Provide the [X, Y] coordinate of the cell's center where the given text is located.  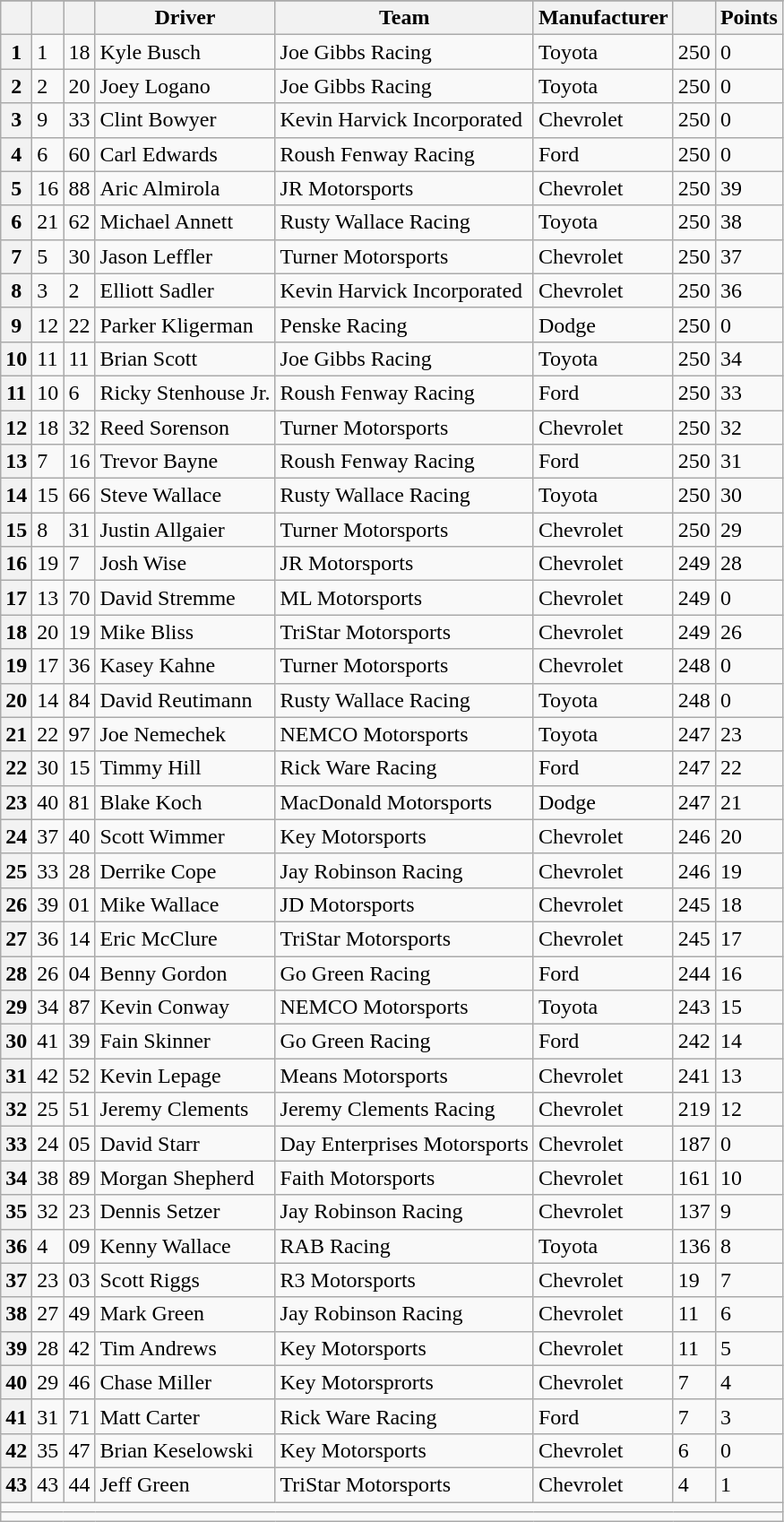
Parker Kligerman [185, 324]
Kasey Kahne [185, 666]
09 [79, 1246]
Tim Andrews [185, 1348]
Day Enterprises Motorsports [404, 1144]
71 [79, 1416]
David Starr [185, 1144]
51 [79, 1110]
70 [79, 598]
Fain Skinner [185, 1042]
MacDonald Motorsports [404, 802]
R3 Motorsports [404, 1280]
Jeremy Clements [185, 1110]
88 [79, 188]
JD Motorsports [404, 904]
Mark Green [185, 1314]
136 [694, 1246]
Timmy Hill [185, 768]
03 [79, 1280]
Kevin Lepage [185, 1076]
01 [79, 904]
Faith Motorsports [404, 1178]
David Reutimann [185, 700]
46 [79, 1382]
49 [79, 1314]
Justin Allgaier [185, 530]
47 [79, 1450]
Scott Riggs [185, 1280]
Mike Bliss [185, 632]
243 [694, 1007]
Joe Nemechek [185, 734]
Benny Gordon [185, 973]
66 [79, 496]
Chase Miller [185, 1382]
Aric Almirola [185, 188]
Josh Wise [185, 564]
62 [79, 222]
Jason Leffler [185, 256]
244 [694, 973]
84 [79, 700]
81 [79, 802]
Morgan Shepherd [185, 1178]
Key Motorsprorts [404, 1382]
187 [694, 1144]
241 [694, 1076]
04 [79, 973]
219 [694, 1110]
97 [79, 734]
Ricky Stenhouse Jr. [185, 393]
Means Motorsports [404, 1076]
Driver [185, 18]
Matt Carter [185, 1416]
44 [79, 1484]
Jeremy Clements Racing [404, 1110]
Points [749, 18]
52 [79, 1076]
Penske Racing [404, 324]
89 [79, 1178]
Kyle Busch [185, 52]
Elliott Sadler [185, 290]
Derrike Cope [185, 870]
Blake Koch [185, 802]
David Stremme [185, 598]
Reed Sorenson [185, 428]
RAB Racing [404, 1246]
87 [79, 1007]
Dennis Setzer [185, 1212]
Jeff Green [185, 1484]
Michael Annett [185, 222]
60 [79, 154]
Kenny Wallace [185, 1246]
242 [694, 1042]
Mike Wallace [185, 904]
Team [404, 18]
137 [694, 1212]
Steve Wallace [185, 496]
Brian Keselowski [185, 1450]
Clint Bowyer [185, 120]
Scott Wimmer [185, 836]
Eric McClure [185, 938]
05 [79, 1144]
Joey Logano [185, 86]
Brian Scott [185, 359]
Trevor Bayne [185, 462]
161 [694, 1178]
ML Motorsports [404, 598]
Carl Edwards [185, 154]
Manufacturer [603, 18]
Kevin Conway [185, 1007]
